Pinpoint the cell where the given text exists, returning its [x, y] midpoint coordinate. 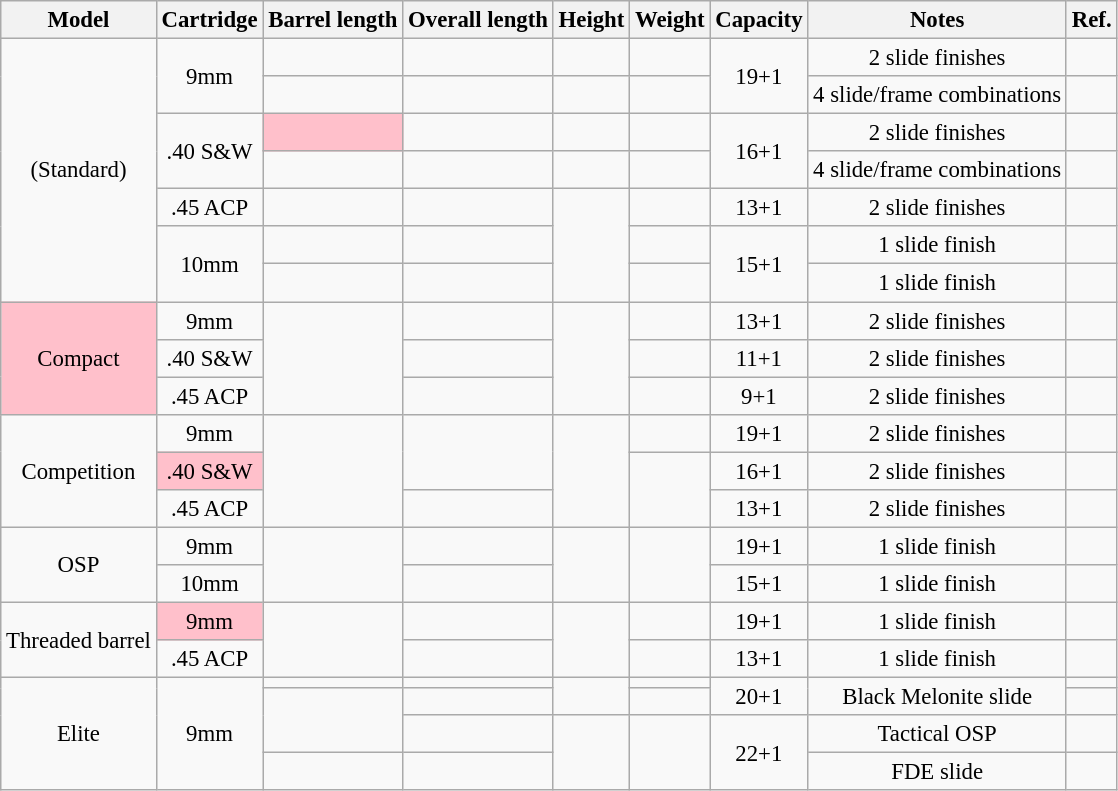
Capacity [759, 20]
FDE slide [938, 772]
9+1 [759, 396]
Model [78, 20]
Weight [670, 20]
Ref. [1091, 20]
Elite [78, 734]
Overall length [478, 20]
Notes [938, 20]
Barrel length [333, 20]
Cartridge [210, 20]
11+1 [759, 358]
Competition [78, 470]
Compact [78, 358]
22+1 [759, 752]
Height [591, 20]
Tactical OSP [938, 734]
OSP [78, 564]
Threaded barrel [78, 640]
Black Melonite slide [938, 697]
(Standard) [78, 170]
20+1 [759, 697]
